Search for the cell housing the specified text and yield its [x, y] center coordinate. 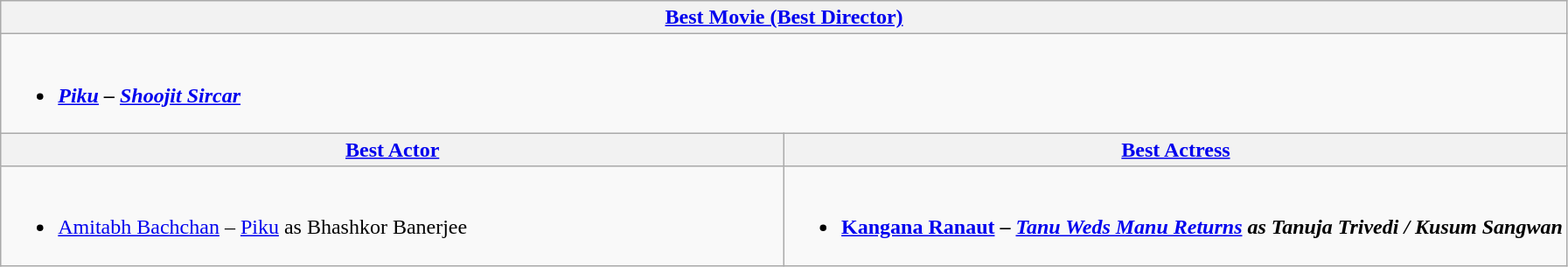
Piku – Shoojit Sircar [784, 84]
Amitabh Bachchan – Piku as Bhashkor Banerjee [393, 215]
Best Actor [393, 150]
Kangana Ranaut – Tanu Weds Manu Returns as Tanuja Trivedi / Kusum Sangwan [1176, 215]
Best Movie (Best Director) [784, 18]
Best Actress [1176, 150]
